Output the (X, Y) coordinate of the center of the cell containing the given text.  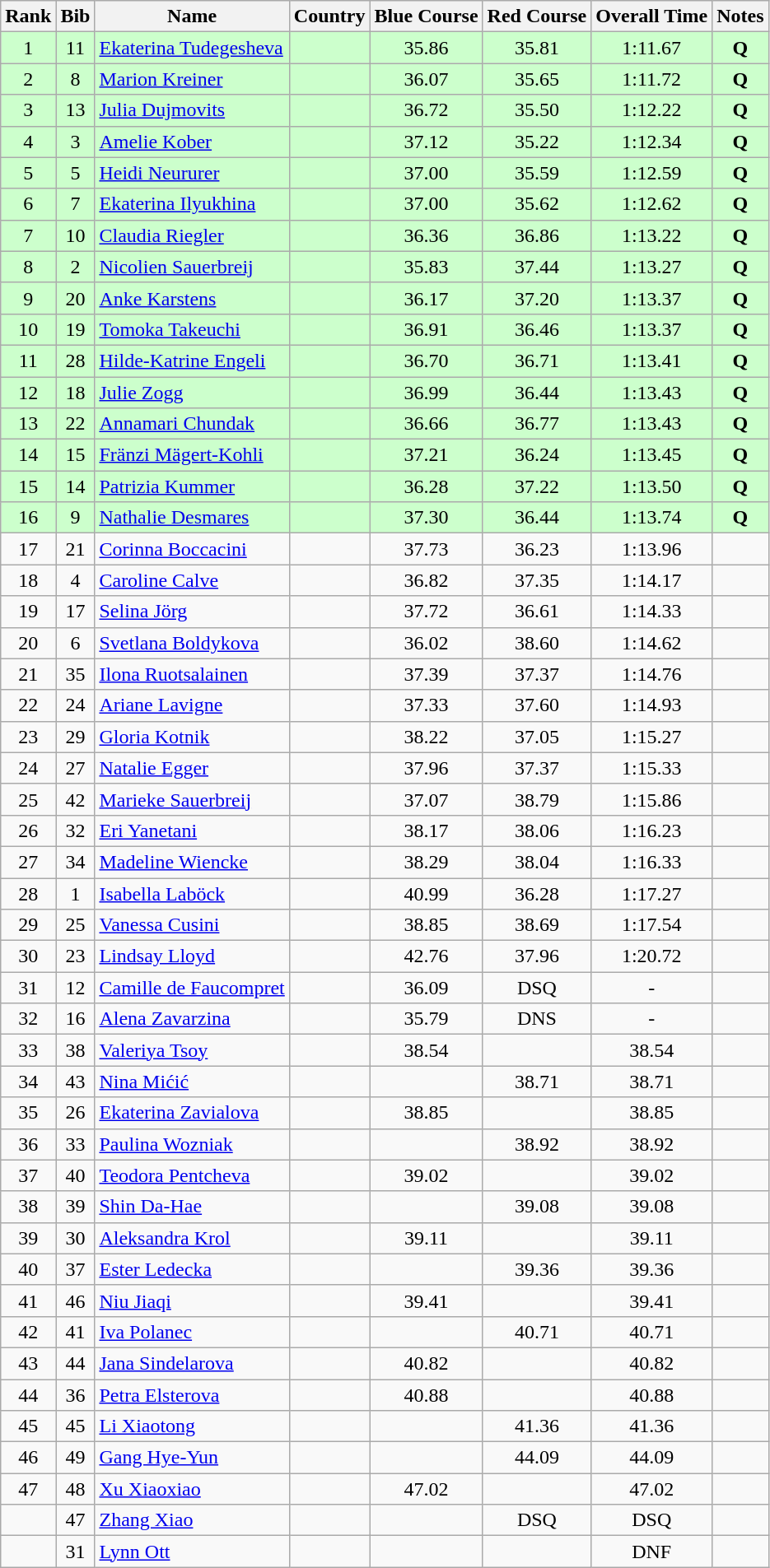
Patrizia Kummer (192, 486)
36.23 (537, 549)
1:20.72 (652, 956)
Fränzi Mägert-Kohli (192, 455)
Claudia Riegler (192, 235)
37.20 (537, 298)
38.29 (427, 862)
1:13.74 (652, 518)
35.59 (537, 173)
Selina Jörg (192, 612)
37.72 (427, 612)
37.39 (427, 674)
37.30 (427, 518)
37.12 (427, 142)
1:12.34 (652, 142)
Name (192, 16)
37.07 (427, 799)
Nicolien Sauerbreij (192, 267)
DNF (652, 1552)
Ester Ledecka (192, 1269)
Caroline Calve (192, 580)
Gloria Kotnik (192, 737)
37.44 (537, 267)
1:16.23 (652, 831)
35.81 (537, 48)
35.50 (537, 110)
Notes (740, 16)
35.62 (537, 204)
Corinna Boccacini (192, 549)
42.76 (427, 956)
1:14.17 (652, 580)
Rank (28, 16)
Red Course (537, 16)
Niu Jiaqi (192, 1300)
Madeline Wiencke (192, 862)
38.04 (537, 862)
Shin Da-Hae (192, 1207)
37.21 (427, 455)
36.61 (537, 612)
Marion Kreiner (192, 79)
Svetlana Boldykova (192, 643)
37.60 (537, 705)
37.73 (427, 549)
Blue Course (427, 16)
36.86 (537, 235)
1:14.93 (652, 705)
Ariane Lavigne (192, 705)
37.22 (537, 486)
Iva Polanec (192, 1332)
38.17 (427, 831)
Julia Dujmovits (192, 110)
40.99 (427, 893)
38.22 (427, 737)
38.69 (537, 925)
1:15.33 (652, 768)
1:11.72 (652, 79)
1:13.22 (652, 235)
48 (76, 1489)
Nina Mićić (192, 1082)
36.71 (537, 361)
35.79 (427, 1019)
36.02 (427, 643)
38.06 (537, 831)
Lynn Ott (192, 1552)
Tomoka Takeuchi (192, 329)
36.66 (427, 424)
36.70 (427, 361)
Ekaterina Ilyukhina (192, 204)
35.22 (537, 142)
38.79 (537, 799)
1:14.62 (652, 643)
49 (76, 1458)
Natalie Egger (192, 768)
1:16.33 (652, 862)
1:13.45 (652, 455)
36.09 (427, 988)
Vanessa Cusini (192, 925)
37.35 (537, 580)
Isabella Laböck (192, 893)
1:13.27 (652, 267)
1:12.59 (652, 173)
Overall Time (652, 16)
36.07 (427, 79)
36.46 (537, 329)
Lindsay Lloyd (192, 956)
Ekaterina Tudegesheva (192, 48)
35.65 (537, 79)
1:14.76 (652, 674)
Amelie Kober (192, 142)
Ilona Ruotsalainen (192, 674)
36.24 (537, 455)
36.99 (427, 393)
36.17 (427, 298)
36.91 (427, 329)
DNS (537, 1019)
Marieke Sauerbreij (192, 799)
Alena Zavarzina (192, 1019)
1:15.86 (652, 799)
Gang Hye-Yun (192, 1458)
Aleksandra Krol (192, 1238)
Hilde-Katrine Engeli (192, 361)
1:11.67 (652, 48)
1:17.27 (652, 893)
1:14.33 (652, 612)
Paulina Wozniak (192, 1144)
35.83 (427, 267)
Li Xiaotong (192, 1426)
Teodora Pentcheva (192, 1175)
1:17.54 (652, 925)
Julie Zogg (192, 393)
Nathalie Desmares (192, 518)
Heidi Neururer (192, 173)
36.72 (427, 110)
36.36 (427, 235)
Zhang Xiao (192, 1520)
37.05 (537, 737)
36.77 (537, 424)
36.82 (427, 580)
Camille de Faucompret (192, 988)
Valeriya Tsoy (192, 1050)
Xu Xiaoxiao (192, 1489)
35.86 (427, 48)
Ekaterina Zavialova (192, 1113)
Country (329, 16)
Eri Yanetani (192, 831)
1:15.27 (652, 737)
Anke Karstens (192, 298)
38.60 (537, 643)
1:12.22 (652, 110)
1:13.41 (652, 361)
1:13.96 (652, 549)
Bib (76, 16)
1:13.50 (652, 486)
1:12.62 (652, 204)
Annamari Chundak (192, 424)
37.33 (427, 705)
Petra Elsterova (192, 1395)
Jana Sindelarova (192, 1363)
